Determine the (X, Y) coordinate at the center of the cell enclosing the given text.  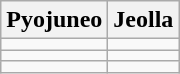
Pyojuneo (54, 20)
Jeolla (144, 20)
